Return [x, y] of the center of cell containing provided text 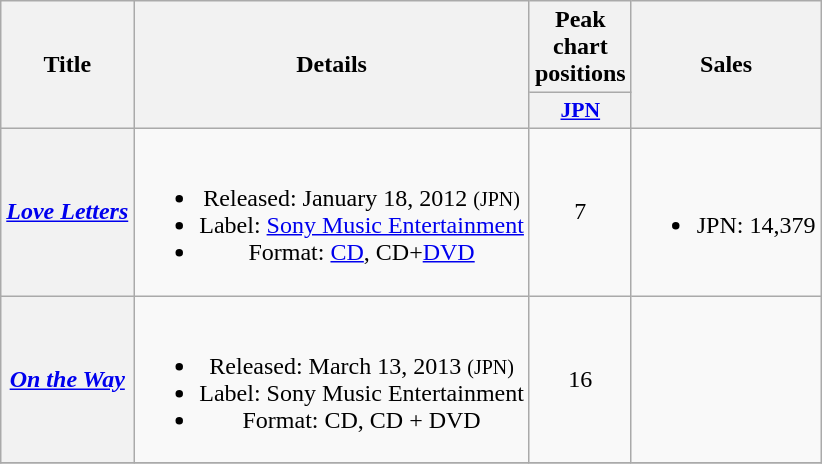
Details [332, 65]
On the Way [68, 380]
16 [580, 380]
Sales [726, 65]
JPN: 14,379 [726, 212]
Title [68, 65]
Released: March 13, 2013 (JPN)Label: Sony Music EntertainmentFormat: CD, CD + DVD [332, 380]
JPN [580, 111]
Released: January 18, 2012 (JPN)Label: Sony Music EntertainmentFormat: CD, CD+DVD [332, 212]
7 [580, 212]
Peak chart positions [580, 47]
Love Letters [68, 212]
